For the text-containing cell, return its midpoint in (x, y) coordinate format. 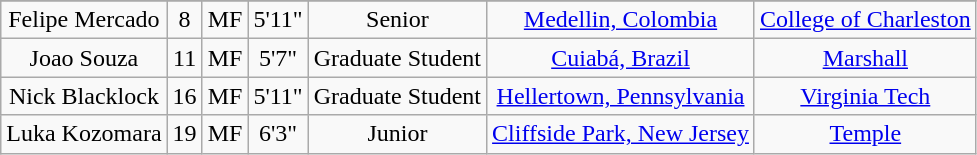
16 (184, 96)
Cuiabá, Brazil (621, 58)
Junior (397, 134)
College of Charleston (865, 20)
Joao Souza (84, 58)
Nick Blacklock (84, 96)
Hellertown, Pennsylvania (621, 96)
5'7" (278, 58)
19 (184, 134)
8 (184, 20)
Temple (865, 134)
Luka Kozomara (84, 134)
Marshall (865, 58)
Medellin, Colombia (621, 20)
Virginia Tech (865, 96)
Cliffside Park, New Jersey (621, 134)
Senior (397, 20)
11 (184, 58)
6'3" (278, 134)
Felipe Mercado (84, 20)
